Pinpoint the cell where the given text exists, returning its (X, Y) midpoint coordinate. 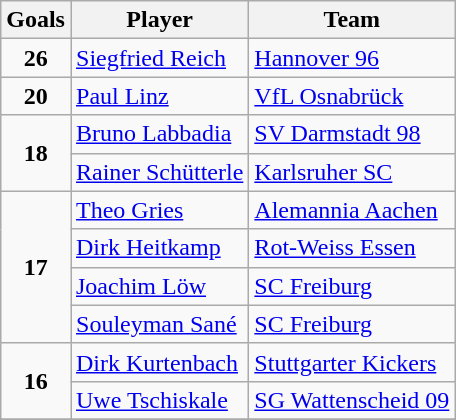
16 (36, 381)
Rainer Schütterle (159, 172)
Rot-Weiss Essen (352, 248)
Player (159, 20)
Uwe Tschiskale (159, 400)
SG Wattenscheid 09 (352, 400)
Souleyman Sané (159, 324)
Stuttgarter Kickers (352, 362)
Hannover 96 (352, 58)
26 (36, 58)
20 (36, 96)
Theo Gries (159, 210)
SV Darmstadt 98 (352, 134)
Karlsruher SC (352, 172)
18 (36, 153)
Paul Linz (159, 96)
Alemannia Aachen (352, 210)
Siegfried Reich (159, 58)
VfL Osnabrück (352, 96)
Bruno Labbadia (159, 134)
17 (36, 267)
Team (352, 20)
Joachim Löw (159, 286)
Dirk Kurtenbach (159, 362)
Dirk Heitkamp (159, 248)
Goals (36, 20)
